Detect which cell encompasses the target text, then output its [x, y] center coordinate. 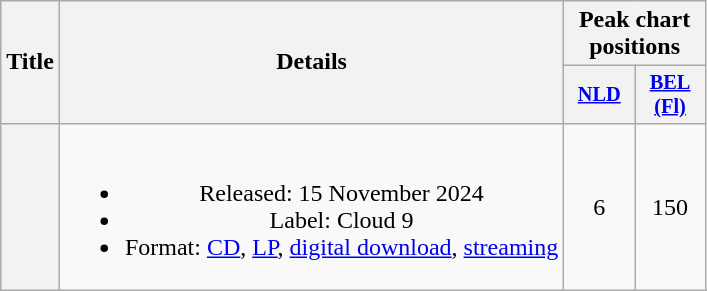
NLD [600, 95]
BEL(Fl) [670, 95]
Released: 15 November 2024Label: Cloud 9Format: CD, LP, digital download, streaming [311, 206]
Details [311, 62]
Title [30, 62]
150 [670, 206]
6 [600, 206]
Peak chart positions [635, 34]
